Find where the given text appears and provide that cell's center as [X, Y] coordinate. 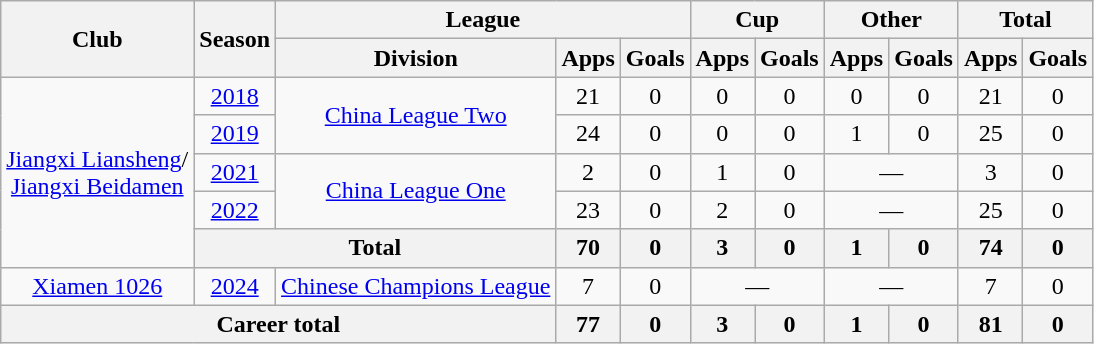
2019 [235, 134]
2022 [235, 210]
China League One [416, 191]
77 [588, 324]
2024 [235, 286]
Career total [278, 324]
Division [416, 58]
24 [588, 134]
81 [990, 324]
China League Two [416, 115]
2021 [235, 172]
23 [588, 210]
League [484, 20]
70 [588, 248]
2018 [235, 96]
Cup [757, 20]
74 [990, 248]
Jiangxi Liansheng/Jiangxi Beidamen [98, 172]
Season [235, 39]
Club [98, 39]
Other [891, 20]
Xiamen 1026 [98, 286]
Chinese Champions League [416, 286]
